Capture the cell that displays the provided text and extract its (x, y) central coordinate. 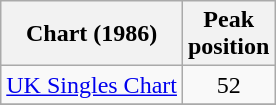
UK Singles Chart (92, 85)
Chart (1986) (92, 34)
Peakposition (228, 34)
52 (228, 85)
